Detect which cell encompasses the target text, then output its [X, Y] center coordinate. 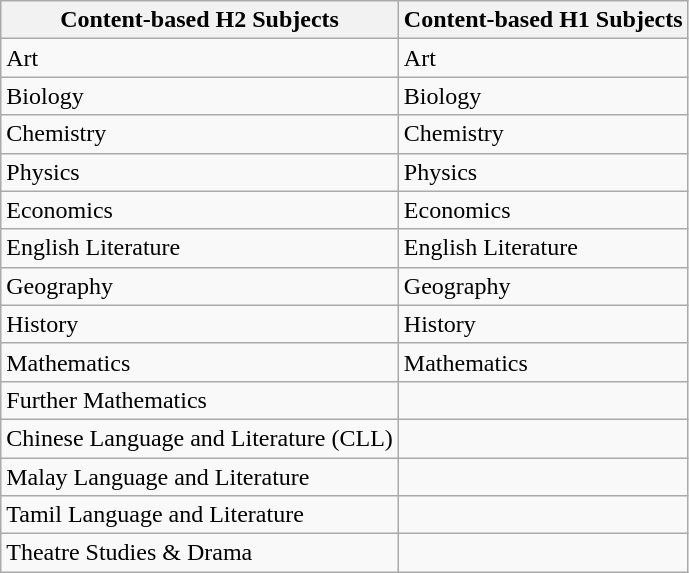
Malay Language and Literature [200, 477]
Further Mathematics [200, 400]
Content-based H1 Subjects [543, 20]
Tamil Language and Literature [200, 515]
Content-based H2 Subjects [200, 20]
Theatre Studies & Drama [200, 553]
Chinese Language and Literature (CLL) [200, 438]
